Detect which cell encompasses the target text, then output its (X, Y) center coordinate. 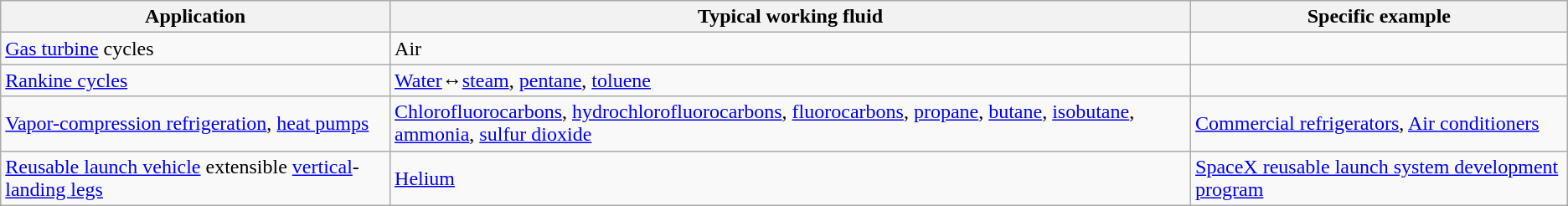
Gas turbine cycles (196, 49)
Rankine cycles (196, 80)
Typical working fluid (791, 17)
Application (196, 17)
Commercial refrigerators, Air conditioners (1380, 124)
Chlorofluorocarbons, hydrochlorofluorocarbons, fluorocarbons, propane, butane, isobutane, ammonia, sulfur dioxide (791, 124)
Helium (791, 178)
Reusable launch vehicle extensible vertical-landing legs (196, 178)
SpaceX reusable launch system development program (1380, 178)
Vapor-compression refrigeration, heat pumps (196, 124)
Air (791, 49)
Water↔steam, pentane, toluene (791, 80)
Specific example (1380, 17)
